Return [X, Y] of the center of cell containing provided text 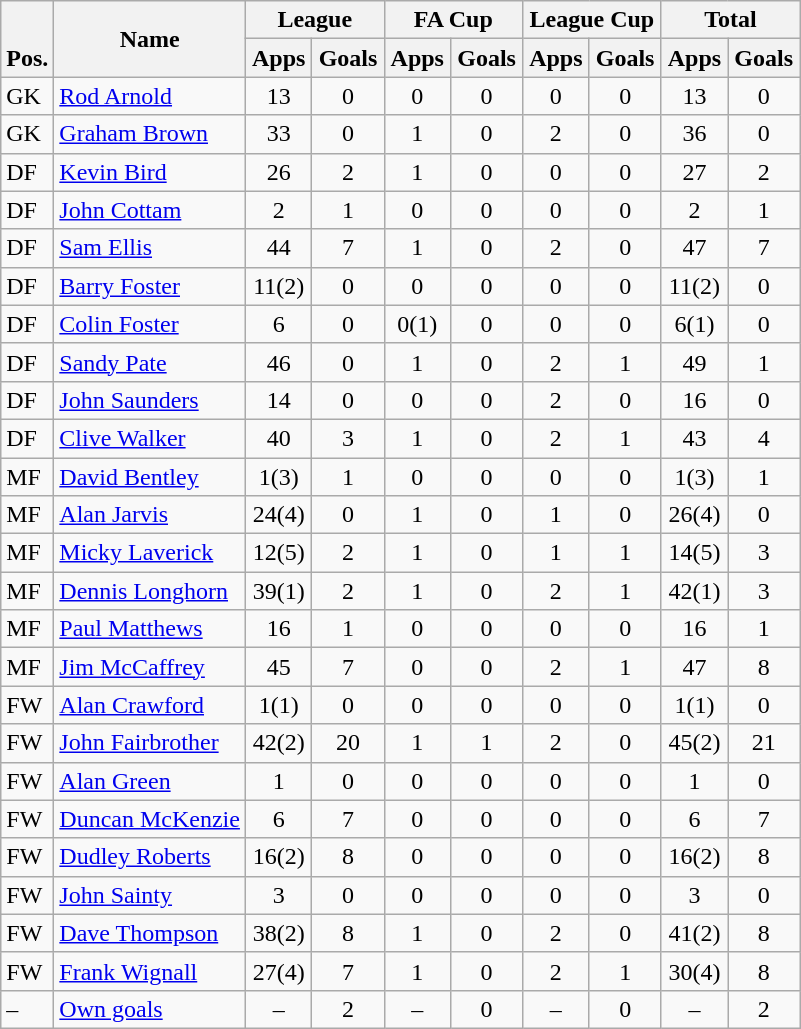
Sam Ellis [150, 248]
FA Cup [454, 20]
Micky Laverick [150, 553]
38(2) [278, 933]
Duncan McKenzie [150, 819]
Graham Brown [150, 134]
Jim McCaffrey [150, 667]
36 [694, 134]
30(4) [694, 971]
20 [348, 743]
David Bentley [150, 477]
John Fairbrother [150, 743]
Sandy Pate [150, 362]
Frank Wignall [150, 971]
Pos. [28, 39]
27 [694, 172]
26 [278, 172]
45 [278, 667]
42(2) [278, 743]
Rod Arnold [150, 96]
League [314, 20]
Dudley Roberts [150, 857]
27(4) [278, 971]
4 [764, 438]
33 [278, 134]
Alan Green [150, 781]
Colin Foster [150, 324]
Alan Jarvis [150, 515]
39(1) [278, 591]
Alan Crawford [150, 705]
Dave Thompson [150, 933]
14(5) [694, 553]
26(4) [694, 515]
44 [278, 248]
John Saunders [150, 400]
Paul Matthews [150, 629]
43 [694, 438]
40 [278, 438]
21 [764, 743]
14 [278, 400]
24(4) [278, 515]
Kevin Bird [150, 172]
Clive Walker [150, 438]
Name [150, 39]
42(1) [694, 591]
49 [694, 362]
0(1) [418, 324]
League Cup [592, 20]
John Cottam [150, 210]
Total [730, 20]
41(2) [694, 933]
Dennis Longhorn [150, 591]
Barry Foster [150, 286]
John Sainty [150, 895]
Own goals [150, 1009]
45(2) [694, 743]
46 [278, 362]
12(5) [278, 553]
6(1) [694, 324]
